Locate the cell with the specified text and output its [x, y] center coordinate. 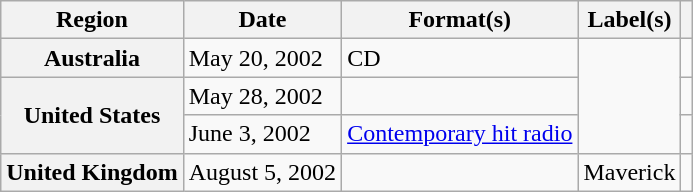
May 20, 2002 [262, 58]
Maverick [630, 172]
August 5, 2002 [262, 172]
United Kingdom [92, 172]
Contemporary hit radio [460, 134]
Date [262, 20]
Label(s) [630, 20]
Format(s) [460, 20]
CD [460, 58]
June 3, 2002 [262, 134]
Region [92, 20]
May 28, 2002 [262, 96]
Australia [92, 58]
United States [92, 115]
